From the cell containing the given text, extract its center point as (x, y) coordinate. 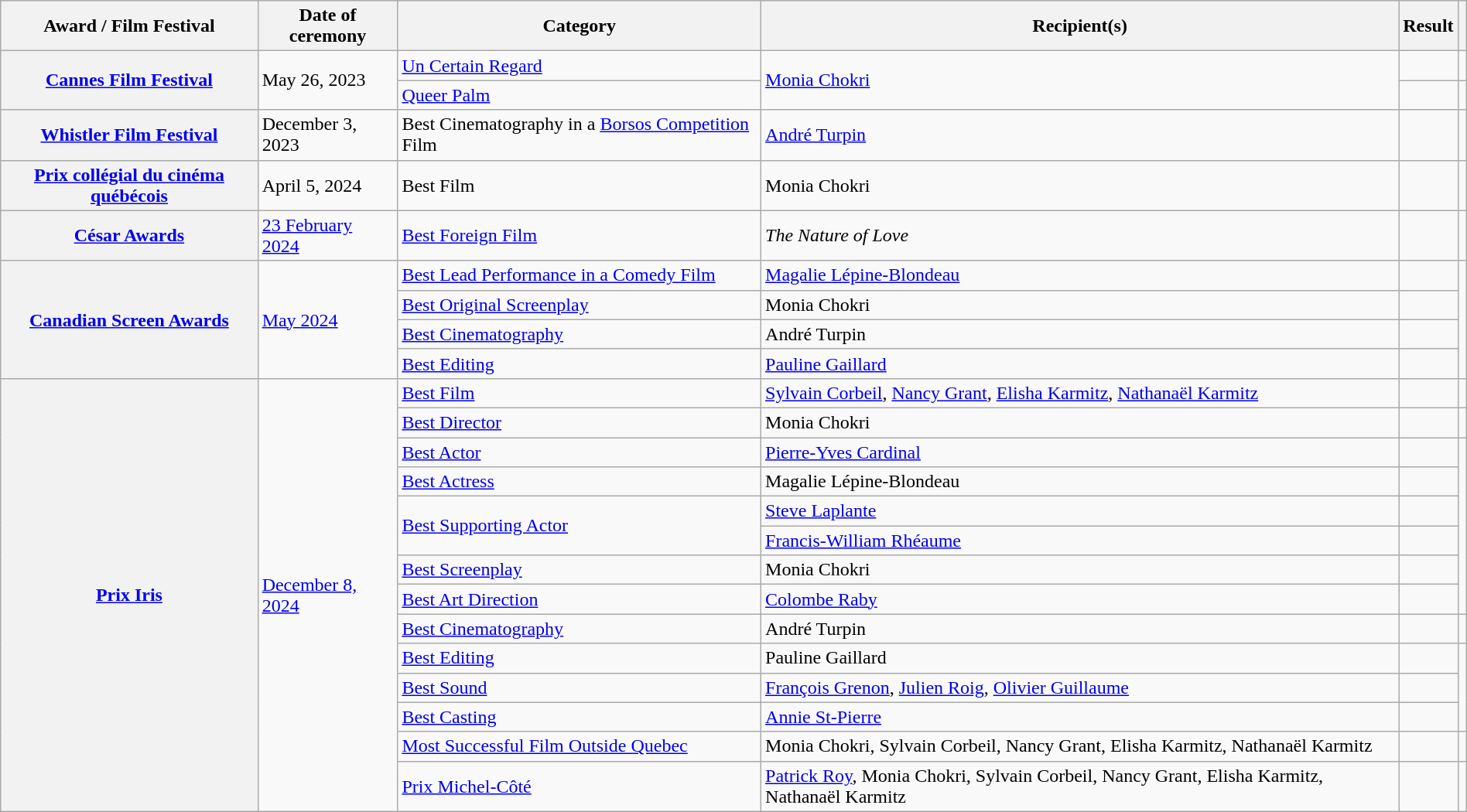
Best Lead Performance in a Comedy Film (580, 275)
Result (1428, 26)
December 8, 2024 (328, 595)
23 February 2024 (328, 235)
Prix Michel-Côté (580, 786)
Un Certain Regard (580, 66)
Prix collégial du cinéma québécois (129, 186)
François Grenon, Julien Roig, Olivier Guillaume (1080, 687)
Monia Chokri, Sylvain Corbeil, Nancy Grant, Elisha Karmitz, Nathanaël Karmitz (1080, 746)
Category (580, 26)
Colombe Raby (1080, 599)
April 5, 2024 (328, 186)
Best Original Screenplay (580, 305)
Most Successful Film Outside Quebec (580, 746)
Best Director (580, 422)
The Nature of Love (1080, 235)
Best Screenplay (580, 570)
Cannes Film Festival (129, 80)
Award / Film Festival (129, 26)
Best Actor (580, 452)
César Awards (129, 235)
Annie St-Pierre (1080, 717)
Patrick Roy, Monia Chokri, Sylvain Corbeil, Nancy Grant, Elisha Karmitz, Nathanaël Karmitz (1080, 786)
Sylvain Corbeil, Nancy Grant, Elisha Karmitz, Nathanaël Karmitz (1080, 393)
Best Cinematography in a Borsos Competition Film (580, 135)
May 26, 2023 (328, 80)
Best Foreign Film (580, 235)
Best Actress (580, 482)
Best Supporting Actor (580, 526)
Recipient(s) (1080, 26)
Prix Iris (129, 595)
Best Casting (580, 717)
Steve Laplante (1080, 511)
Queer Palm (580, 95)
Whistler Film Festival (129, 135)
May 2024 (328, 319)
December 3, 2023 (328, 135)
Francis-William Rhéaume (1080, 541)
Canadian Screen Awards (129, 319)
Pierre-Yves Cardinal (1080, 452)
Best Sound (580, 687)
Date of ceremony (328, 26)
Best Art Direction (580, 599)
